Extract the [x, y] coordinate from the center of the cell holding the provided text.  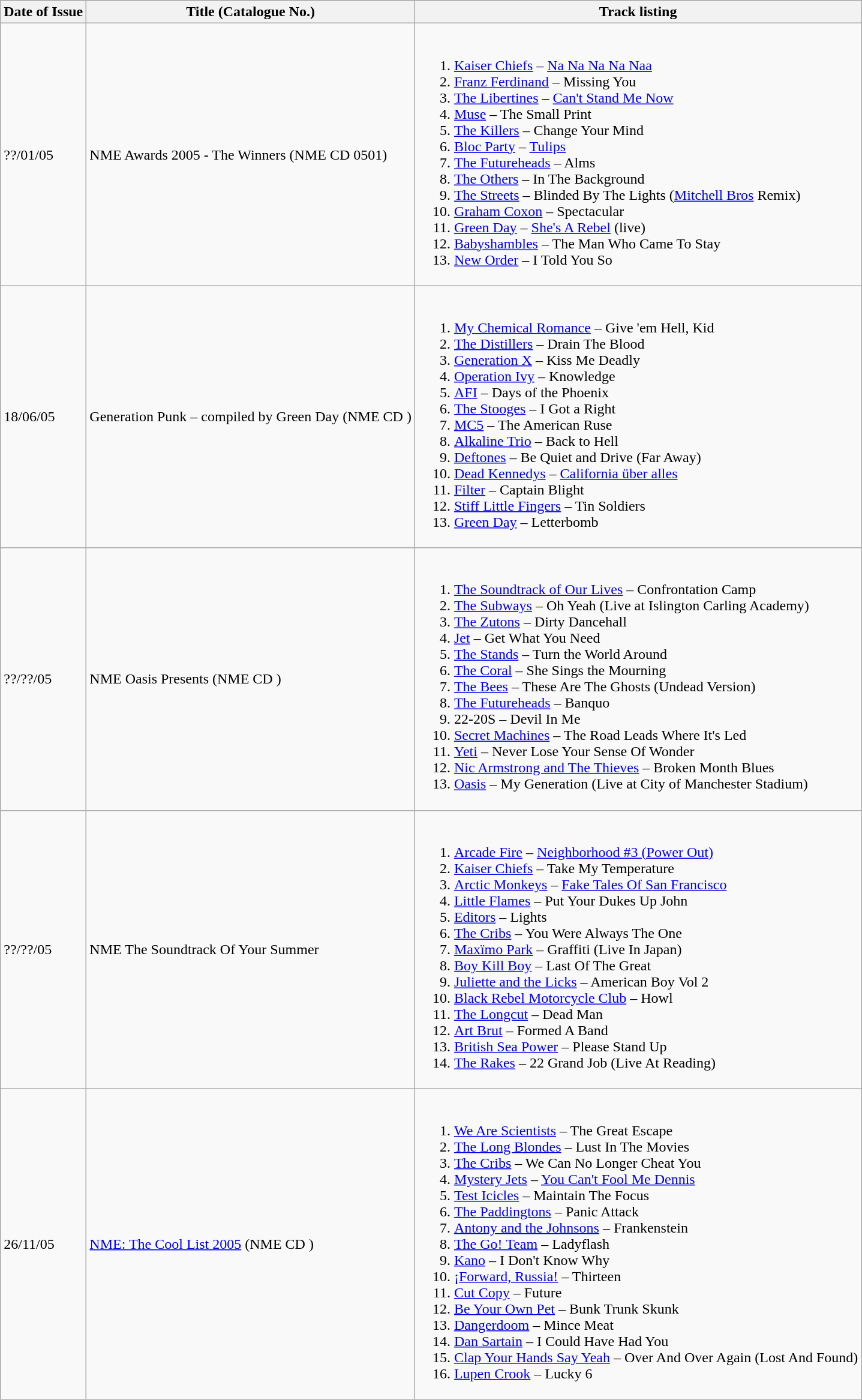
NME: The Cool List 2005 (NME CD ) [251, 1244]
18/06/05 [43, 416]
NME The Soundtrack Of Your Summer [251, 949]
26/11/05 [43, 1244]
NME Awards 2005 - The Winners (NME CD 0501) [251, 155]
NME Oasis Presents (NME CD ) [251, 679]
Date of Issue [43, 12]
Generation Punk – compiled by Green Day (NME CD ) [251, 416]
??/01/05 [43, 155]
Title (Catalogue No.) [251, 12]
Track listing [638, 12]
